From the cell containing the given text, extract its center point as (X, Y) coordinate. 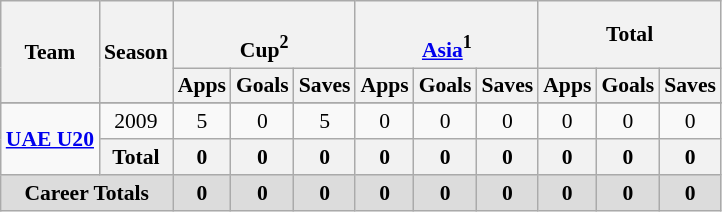
Cup2 (264, 34)
Season (136, 52)
Team (50, 52)
Career Totals (87, 193)
Asia1 (446, 34)
UAE U20 (50, 140)
2009 (136, 122)
